For the text-containing cell, return its midpoint in [X, Y] coordinate format. 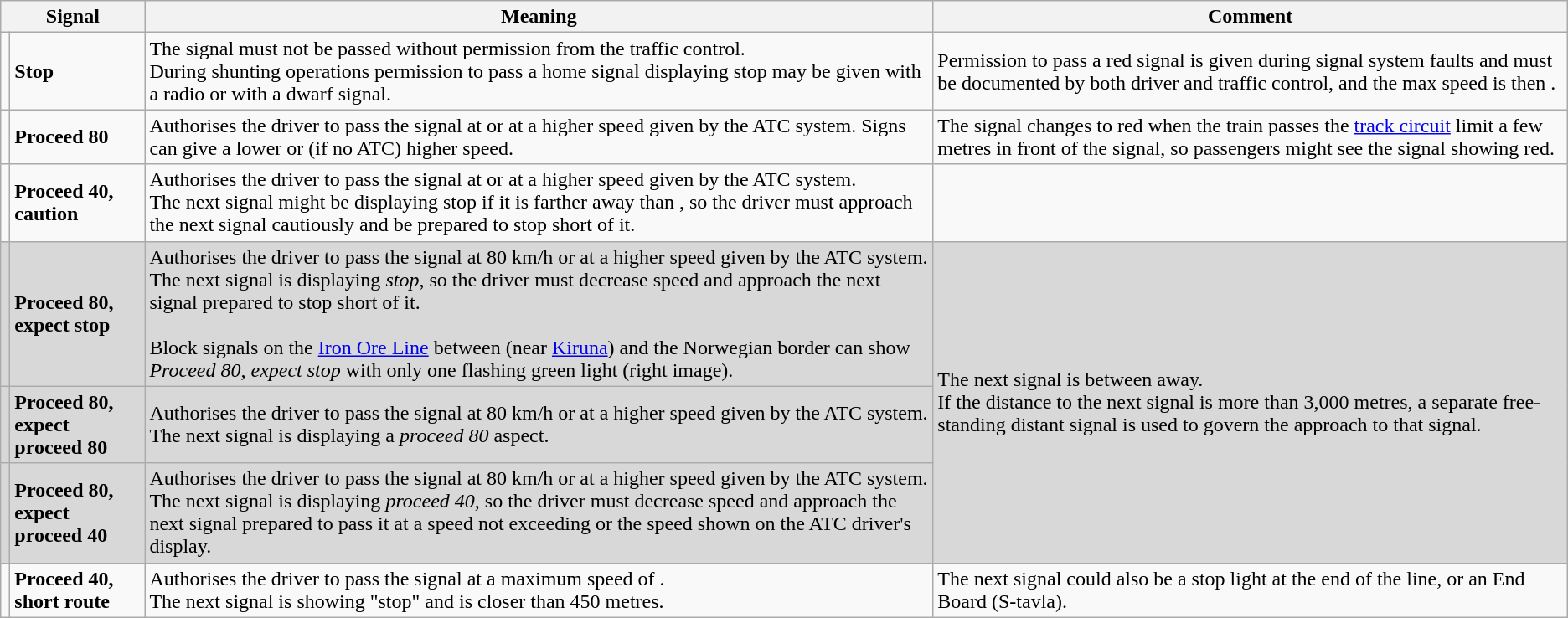
Signal [73, 17]
Authorises the driver to pass the signal at or at a higher speed given by the ATC system. Signs can give a lower or (if no ATC) higher speed. [539, 137]
Comment [1250, 17]
Authorises the driver to pass the signal at 80 km/h or at a higher speed given by the ATC system.The next signal is displaying a proceed 80 aspect. [539, 425]
Proceed 40, caution [77, 203]
Stop [77, 71]
Proceed 80, expect stop [77, 313]
Authorises the driver to pass the signal at a maximum speed of .The next signal is showing "stop" and is closer than 450 metres. [539, 590]
Proceed 80, expectproceed 80 [77, 425]
Proceed 80, expectproceed 40 [77, 512]
Meaning [539, 17]
Proceed 80 [77, 137]
Proceed 40,short route [77, 590]
The next signal could also be a stop light at the end of the line, or an End Board (S-tavla). [1250, 590]
